Provide the (X, Y) coordinate of the cell's center where the given text is located.  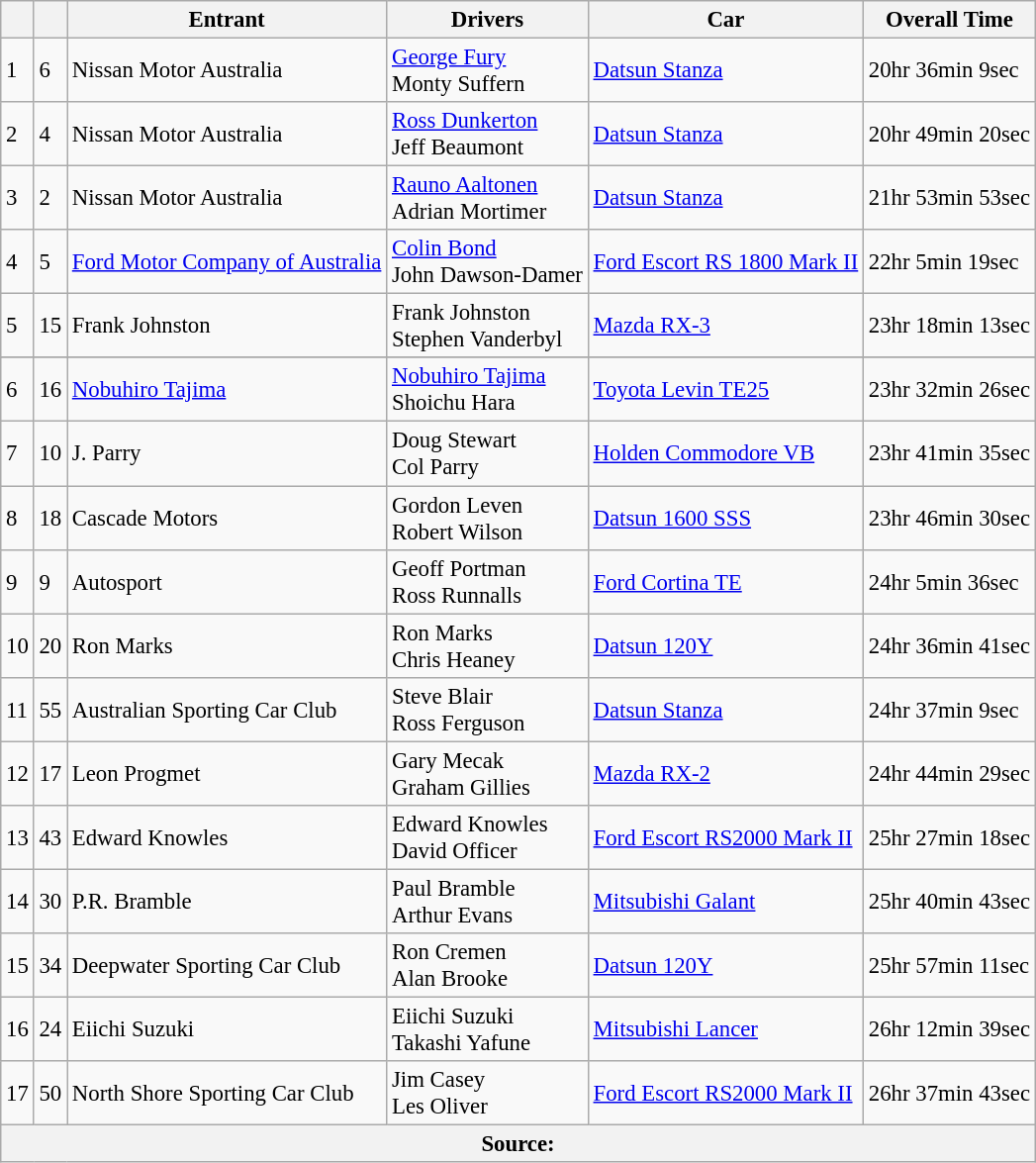
Ron Marks (228, 645)
Autosport (228, 582)
Mitsubishi Galant (725, 901)
55 (49, 709)
23hr 18min 13sec (950, 327)
14 (18, 901)
Source: (518, 1144)
North Shore Sporting Car Club (228, 1093)
Australian Sporting Car Club (228, 709)
25hr 27min 18sec (950, 837)
3 (18, 198)
Frank Johnston Stephen Vanderbyl (488, 327)
26hr 12min 39sec (950, 1029)
24hr 36min 41sec (950, 645)
Rauno Aaltonen Adrian Mortimer (488, 198)
Ron Cremen Alan Brooke (488, 966)
Doug Stewart Col Parry (488, 453)
Gordon Leven Robert Wilson (488, 519)
Jim Casey Les Oliver (488, 1093)
20hr 36min 9sec (950, 71)
Edward Knowles (228, 837)
24hr 37min 9sec (950, 709)
20 (49, 645)
50 (49, 1093)
Car (725, 20)
25hr 57min 11sec (950, 966)
Toyota Levin TE25 (725, 390)
Deepwater Sporting Car Club (228, 966)
Cascade Motors (228, 519)
Entrant (228, 20)
Datsun 1600 SSS (725, 519)
Nobuhiro Tajima Shoichu Hara (488, 390)
23hr 46min 30sec (950, 519)
7 (18, 453)
Ron Marks Chris Heaney (488, 645)
Edward Knowles David Officer (488, 837)
24hr 44min 29sec (950, 774)
25hr 40min 43sec (950, 901)
Leon Progmet (228, 774)
23hr 41min 35sec (950, 453)
20hr 49min 20sec (950, 135)
Ford Motor Company of Australia (228, 261)
Colin Bond John Dawson-Damer (488, 261)
George Fury Monty Suffern (488, 71)
Eiichi Suzuki (228, 1029)
24 (49, 1029)
Gary Mecak Graham Gillies (488, 774)
21hr 53min 53sec (950, 198)
24hr 5min 36sec (950, 582)
23hr 32min 26sec (950, 390)
P.R. Bramble (228, 901)
8 (18, 519)
Mitsubishi Lancer (725, 1029)
Steve Blair Ross Ferguson (488, 709)
Holden Commodore VB (725, 453)
26hr 37min 43sec (950, 1093)
Mazda RX-2 (725, 774)
J. Parry (228, 453)
Frank Johnston (228, 327)
Overall Time (950, 20)
Paul Bramble Arthur Evans (488, 901)
1 (18, 71)
13 (18, 837)
11 (18, 709)
12 (18, 774)
Ross Dunkerton Jeff Beaumont (488, 135)
Geoff Portman Ross Runnalls (488, 582)
34 (49, 966)
Nobuhiro Tajima (228, 390)
30 (49, 901)
Ford Cortina TE (725, 582)
18 (49, 519)
Eiichi Suzuki Takashi Yafune (488, 1029)
43 (49, 837)
22hr 5min 19sec (950, 261)
Mazda RX-3 (725, 327)
Drivers (488, 20)
Ford Escort RS 1800 Mark II (725, 261)
